Capture the cell that displays the provided text and extract its [X, Y] central coordinate. 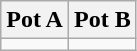
Pot B [102, 20]
Pot A [35, 20]
